Scan for the cell matching the given text and deliver its (X, Y) coordinate at center. 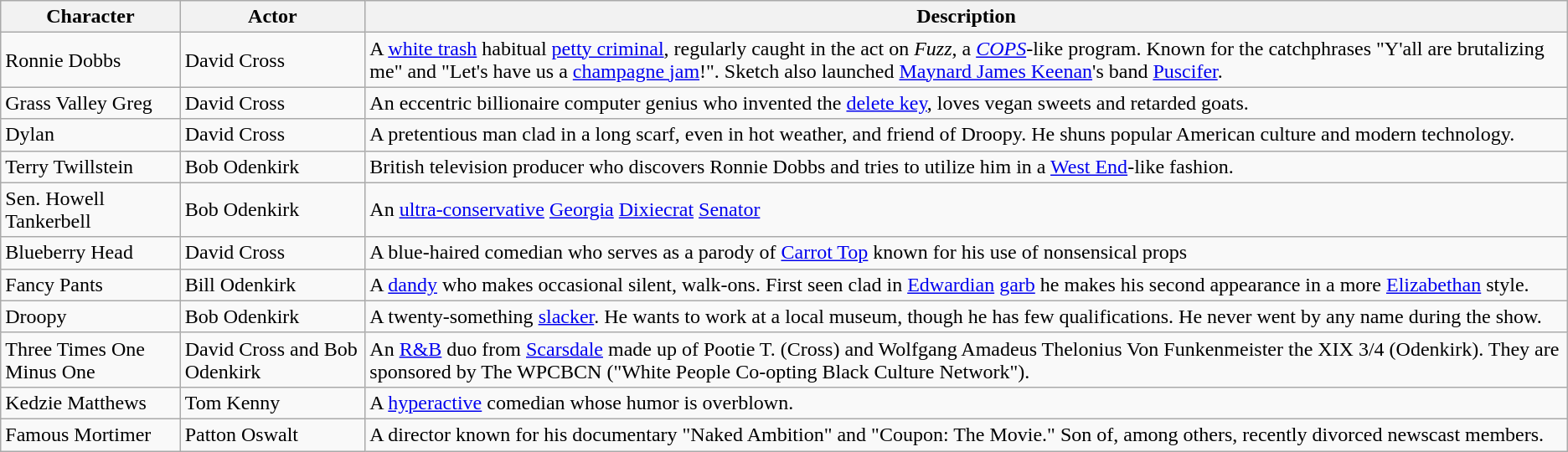
Fancy Pants (90, 285)
Droopy (90, 316)
Character (90, 17)
Ronnie Dobbs (90, 60)
Bill Odenkirk (273, 285)
A dandy who makes occasional silent, walk-ons. First seen clad in Edwardian garb he makes his second appearance in a more Elizabethan style. (967, 285)
British television producer who discovers Ronnie Dobbs and tries to utilize him in a West End-like fashion. (967, 167)
A pretentious man clad in a long scarf, even in hot weather, and friend of Droopy. He shuns popular American culture and modern technology. (967, 135)
David Cross and Bob Odenkirk (273, 360)
A director known for his documentary "Naked Ambition" and "Coupon: The Movie." Son of, among others, recently divorced newscast members. (967, 434)
Description (967, 17)
Famous Mortimer (90, 434)
Three Times One Minus One (90, 360)
A twenty-something slacker. He wants to work at a local museum, though he has few qualifications. He never went by any name during the show. (967, 316)
An eccentric billionaire computer genius who invented the delete key, loves vegan sweets and retarded goats. (967, 103)
Terry Twillstein (90, 167)
An ultra-conservative Georgia Dixiecrat Senator (967, 209)
Grass Valley Greg (90, 103)
Sen. Howell Tankerbell (90, 209)
Actor (273, 17)
Kedzie Matthews (90, 403)
A blue-haired comedian who serves as a parody of Carrot Top known for his use of nonsensical props (967, 253)
Blueberry Head (90, 253)
Patton Oswalt (273, 434)
A hyperactive comedian whose humor is overblown. (967, 403)
Tom Kenny (273, 403)
Dylan (90, 135)
